Determine the [x, y] coordinate at the center of the cell enclosing the given text.  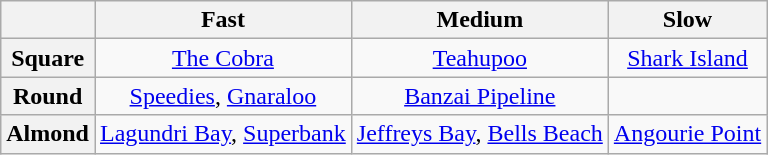
Lagundri Bay, Superbank [222, 134]
Almond [48, 134]
Angourie Point [687, 134]
Slow [687, 20]
The Cobra [222, 58]
Teahupoo [480, 58]
Speedies, Gnaraloo [222, 96]
Round [48, 96]
Fast [222, 20]
Jeffreys Bay, Bells Beach [480, 134]
Square [48, 58]
Banzai Pipeline [480, 96]
Shark Island [687, 58]
Medium [480, 20]
